Search for the cell housing the specified text and yield its (X, Y) center coordinate. 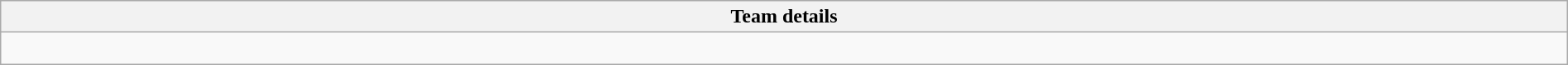
Team details (784, 17)
